Return (x, y) of the center of cell containing provided text 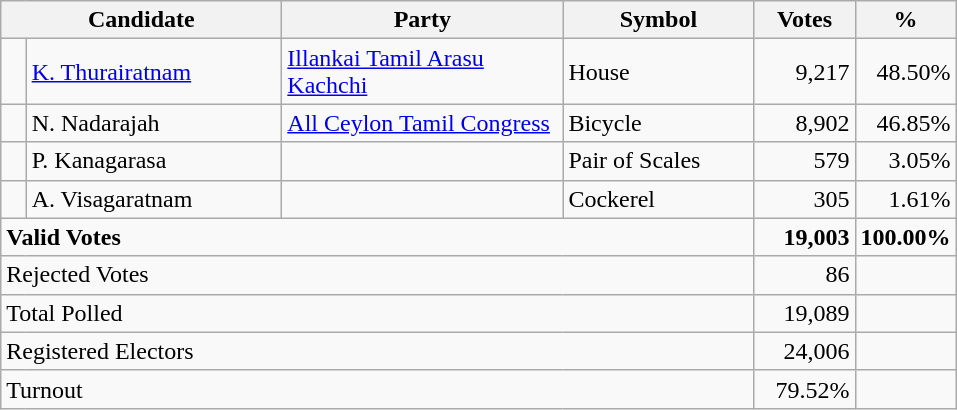
Rejected Votes (378, 275)
9,217 (804, 72)
46.85% (906, 123)
305 (804, 199)
8,902 (804, 123)
All Ceylon Tamil Congress (422, 123)
Cockerel (658, 199)
A. Visagaratnam (154, 199)
Pair of Scales (658, 161)
3.05% (906, 161)
Candidate (142, 20)
Registered Electors (378, 351)
24,006 (804, 351)
1.61% (906, 199)
Turnout (378, 389)
Total Polled (378, 313)
79.52% (804, 389)
% (906, 20)
K. Thurairatnam (154, 72)
579 (804, 161)
86 (804, 275)
House (658, 72)
Bicycle (658, 123)
48.50% (906, 72)
P. Kanagarasa (154, 161)
Party (422, 20)
100.00% (906, 237)
19,003 (804, 237)
Illankai Tamil Arasu Kachchi (422, 72)
Symbol (658, 20)
19,089 (804, 313)
Votes (804, 20)
Valid Votes (378, 237)
N. Nadarajah (154, 123)
